Find where the given text appears and provide that cell's center as (x, y) coordinate. 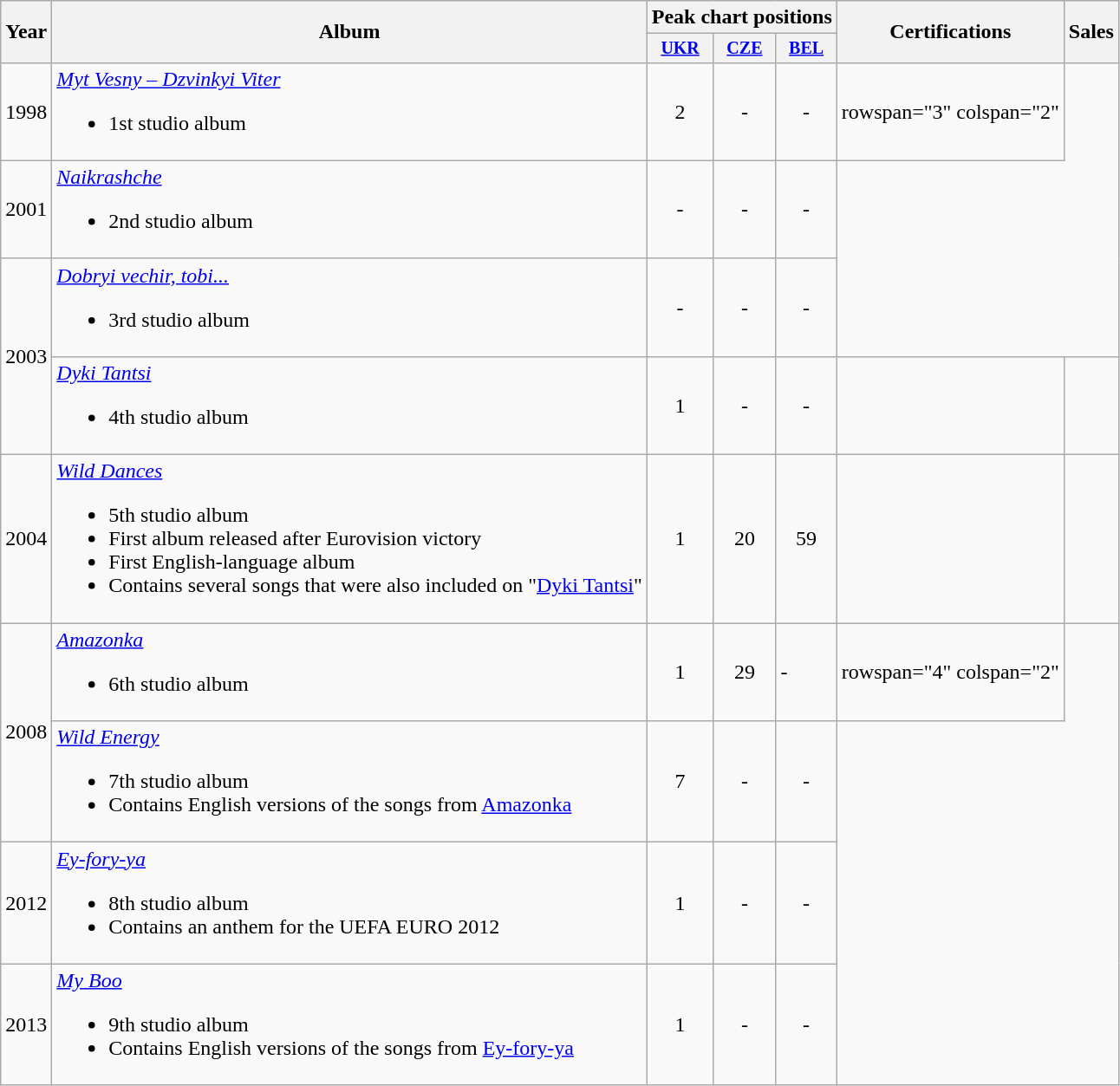
1998 (26, 111)
2003 (26, 356)
UKR (680, 49)
29 (745, 673)
CZE (745, 49)
Peak chart positions (742, 17)
Wild Energy7th studio albumContains English versions of the songs from Amazonka (349, 782)
rowspan="3" colspan="2" (950, 111)
2001 (26, 210)
Naikrashche2nd studio album (349, 210)
Amazonka6th studio album (349, 673)
My Boo9th studio albumContains English versions of the songs from Ey-fory-ya (349, 1024)
2013 (26, 1024)
Sales (1091, 32)
2004 (26, 539)
Dobryi vechir, tobi...3rd studio album (349, 307)
Year (26, 32)
rowspan="4" colspan="2" (950, 673)
Ey-fory-ya8th studio albumContains an anthem for the UEFA EURO 2012 (349, 903)
2008 (26, 733)
Album (349, 32)
20 (745, 539)
7 (680, 782)
2012 (26, 903)
Certifications (950, 32)
Myt Vesny – Dzvinkyi Viter1st studio album (349, 111)
59 (806, 539)
Dyki Tantsi4th studio album (349, 406)
2 (680, 111)
BEL (806, 49)
